Return the [x, y] coordinate for the center point of the cell that contains the specified text.  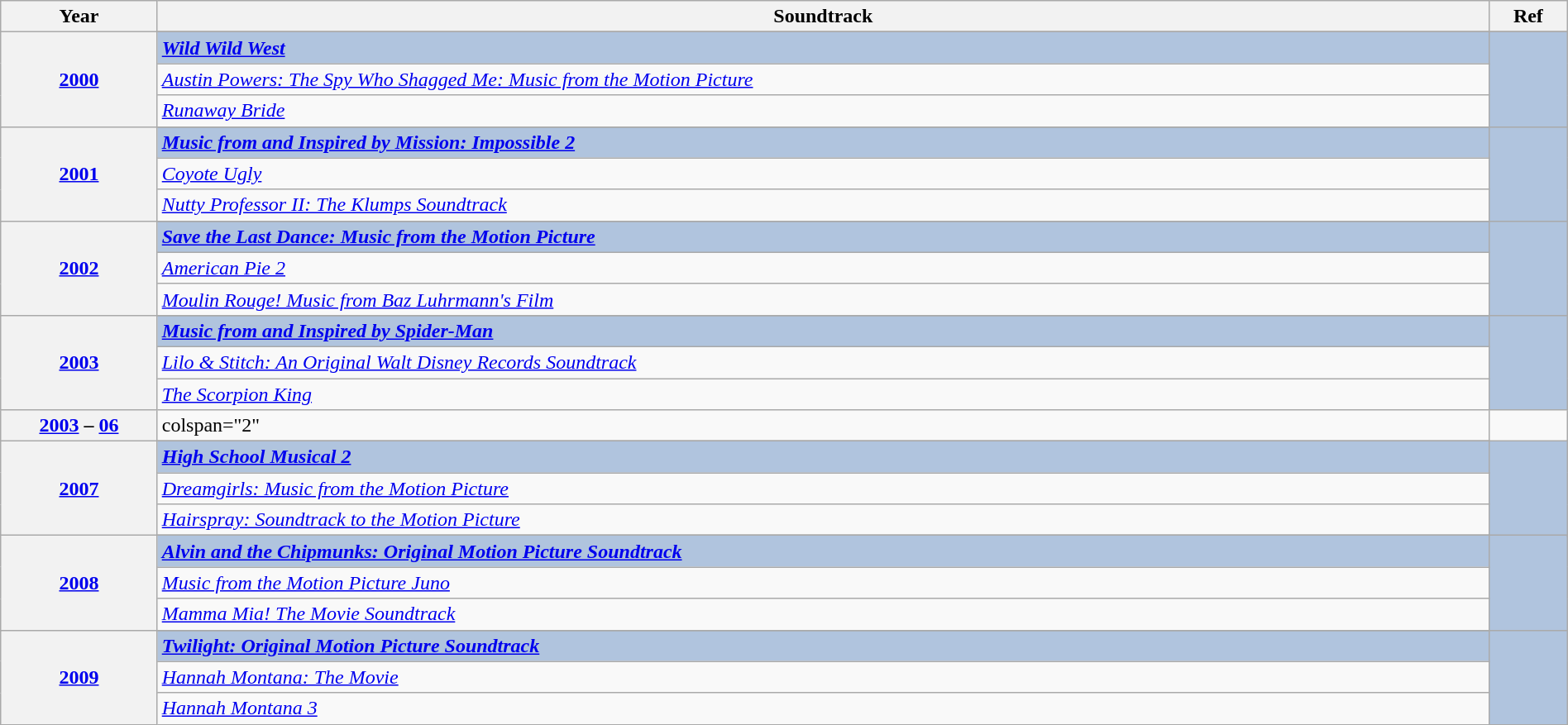
High School Musical 2 [823, 457]
Twilight: Original Motion Picture Soundtrack [823, 646]
Moulin Rouge! Music from Baz Luhrmann's Film [823, 299]
Hairspray: Soundtrack to the Motion Picture [823, 520]
Coyote Ugly [823, 174]
Hannah Montana 3 [823, 708]
Ref [1528, 17]
colspan="2" [823, 426]
2003 – 06 [79, 426]
2009 [79, 677]
American Pie 2 [823, 268]
Music from the Motion Picture Juno [823, 583]
Alvin and the Chipmunks: Original Motion Picture Soundtrack [823, 551]
2000 [79, 79]
Runaway Bride [823, 111]
Mamma Mia! The Movie Soundtrack [823, 614]
Hannah Montana: The Movie [823, 677]
Wild Wild West [823, 48]
2003 [79, 362]
The Scorpion King [823, 394]
Dreamgirls: Music from the Motion Picture [823, 489]
Austin Powers: The Spy Who Shagged Me: Music from the Motion Picture [823, 79]
2008 [79, 583]
Nutty Professor II: The Klumps Soundtrack [823, 205]
2002 [79, 268]
Lilo & Stitch: An Original Walt Disney Records Soundtrack [823, 362]
2007 [79, 489]
Save the Last Dance: Music from the Motion Picture [823, 236]
Soundtrack [823, 17]
2001 [79, 174]
Music from and Inspired by Spider-Man [823, 331]
Music from and Inspired by Mission: Impossible 2 [823, 142]
Year [79, 17]
